Return the (x, y) coordinate for the center point of the cell that contains the specified text.  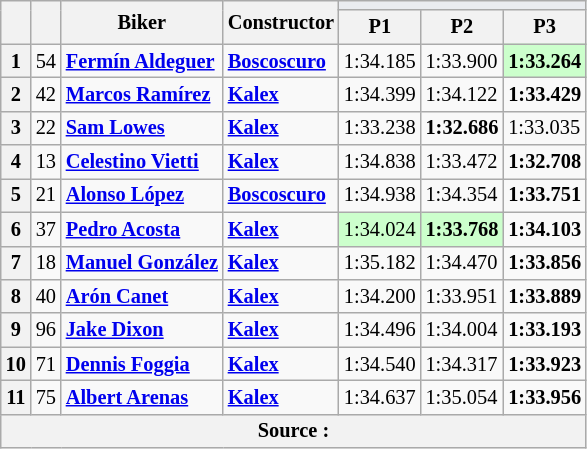
8 (16, 296)
1:33.429 (544, 94)
1:34.004 (462, 330)
1:33.238 (380, 128)
96 (46, 330)
5 (16, 195)
1:34.200 (380, 296)
1 (16, 61)
1:32.708 (544, 162)
Sam Lowes (142, 128)
1:34.317 (462, 364)
1:33.264 (544, 61)
1:33.193 (544, 330)
Manuel González (142, 263)
71 (46, 364)
1:34.496 (380, 330)
1:34.938 (380, 195)
1:33.035 (544, 128)
1:33.472 (462, 162)
1:34.122 (462, 94)
42 (46, 94)
Albert Arenas (142, 397)
1:33.956 (544, 397)
1:34.024 (380, 229)
10 (16, 364)
1:34.637 (380, 397)
1:33.923 (544, 364)
1:34.470 (462, 263)
37 (46, 229)
1:35.054 (462, 397)
Dennis Foggia (142, 364)
Alonso López (142, 195)
1:33.751 (544, 195)
1:33.889 (544, 296)
1:34.399 (380, 94)
1:33.900 (462, 61)
Source : (294, 431)
1:34.103 (544, 229)
75 (46, 397)
3 (16, 128)
6 (16, 229)
Pedro Acosta (142, 229)
1:33.856 (544, 263)
1:33.951 (462, 296)
1:33.768 (462, 229)
1:34.185 (380, 61)
22 (46, 128)
2 (16, 94)
Biker (142, 22)
P3 (544, 27)
11 (16, 397)
21 (46, 195)
Jake Dixon (142, 330)
7 (16, 263)
Constructor (281, 22)
40 (46, 296)
4 (16, 162)
Marcos Ramírez (142, 94)
Celestino Vietti (142, 162)
P2 (462, 27)
1:34.540 (380, 364)
54 (46, 61)
1:35.182 (380, 263)
1:32.686 (462, 128)
Arón Canet (142, 296)
1:34.354 (462, 195)
1:34.838 (380, 162)
Fermín Aldeguer (142, 61)
P1 (380, 27)
13 (46, 162)
9 (16, 330)
18 (46, 263)
